Locate the cell with the specified text and output its (x, y) center coordinate. 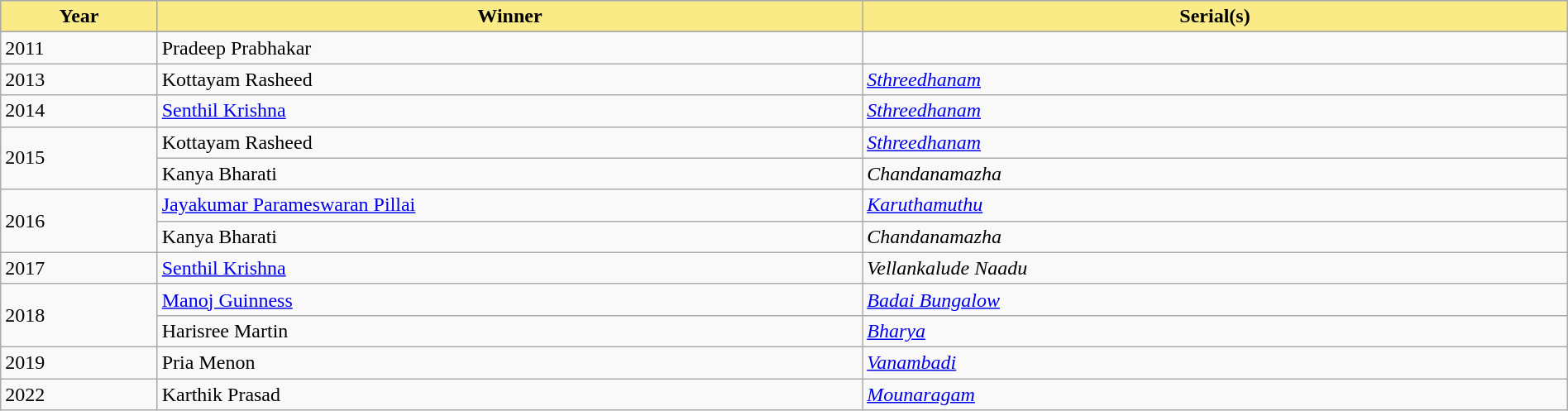
2011 (79, 48)
2018 (79, 315)
Badai Bungalow (1216, 299)
2022 (79, 394)
Serial(s) (1216, 17)
Jayakumar Parameswaran Pillai (509, 205)
Manoj Guinness (509, 299)
2013 (79, 79)
2015 (79, 158)
Vellankalude Naadu (1216, 268)
2016 (79, 221)
Karthik Prasad (509, 394)
Pradeep Prabhakar (509, 48)
Vanambadi (1216, 362)
Mounaragam (1216, 394)
Bharya (1216, 331)
2017 (79, 268)
2019 (79, 362)
Pria Menon (509, 362)
2014 (79, 111)
Harisree Martin (509, 331)
Karuthamuthu (1216, 205)
Winner (509, 17)
Year (79, 17)
